Detect which cell encompasses the target text, then output its (x, y) center coordinate. 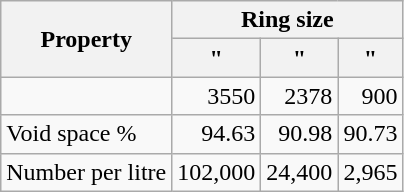
Property (86, 39)
Number per litre (86, 172)
90.98 (300, 134)
90.73 (370, 134)
3550 (216, 96)
2378 (300, 96)
24,400 (300, 172)
102,000 (216, 172)
2,965 (370, 172)
Void space % (86, 134)
94.63 (216, 134)
Ring size (288, 20)
900 (370, 96)
